Find where the given text appears and provide that cell's center as [x, y] coordinate. 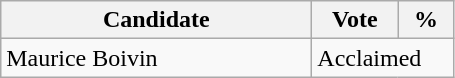
% [426, 20]
Acclaimed [383, 58]
Candidate [156, 20]
Maurice Boivin [156, 58]
Vote [355, 20]
